Return (X, Y) of the center of cell containing provided text 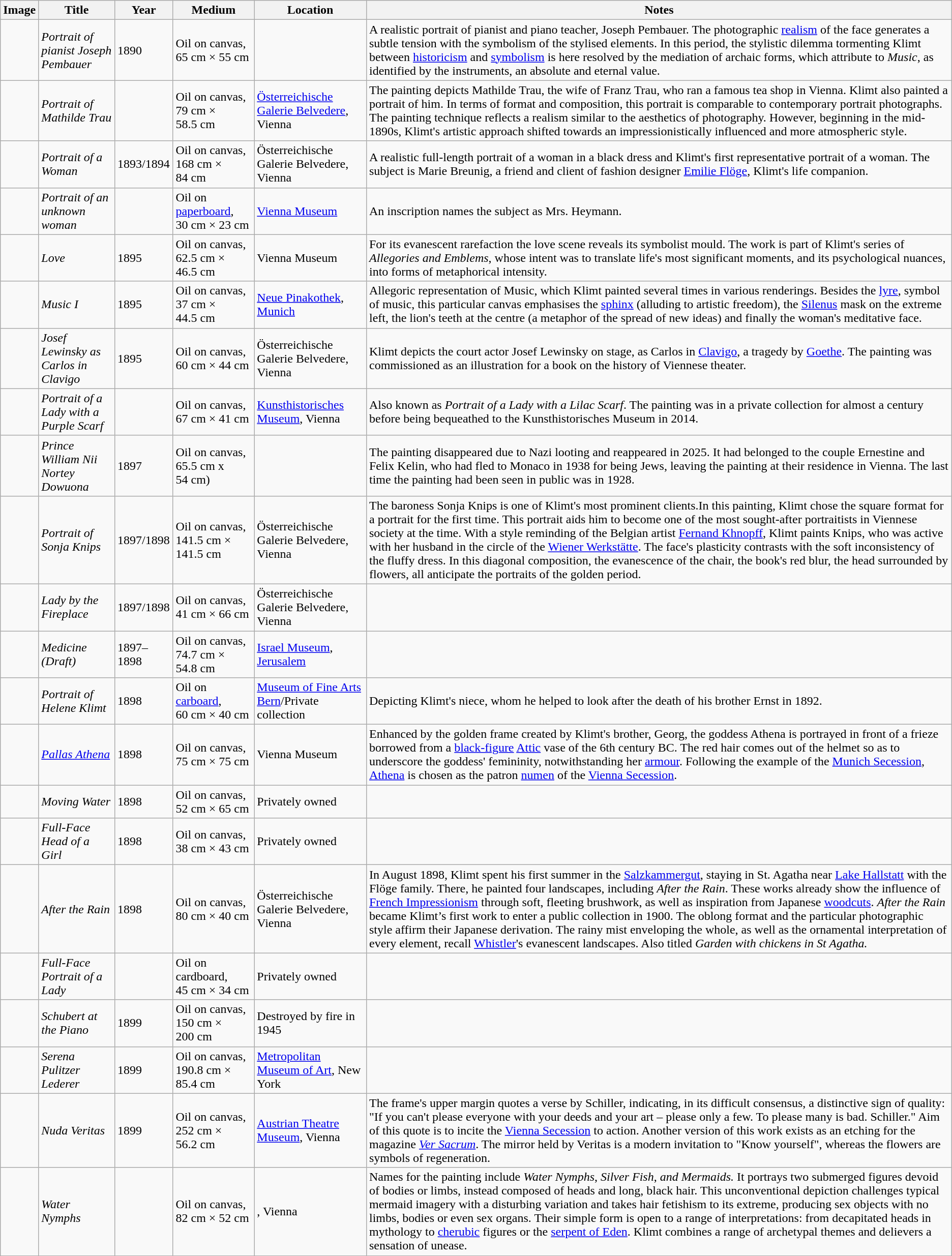
1893/1894 (143, 164)
Oil on canvas, 141.5 cm × 141.5 cm (214, 540)
Portrait of an unknown woman (77, 211)
Oil on carboard, 60 cm × 40 cm (214, 701)
Medicine (Draft) (77, 654)
Year (143, 10)
Israel Museum, Jerusalem (310, 654)
Neue Pinakothek, Munich (310, 305)
1890 (143, 50)
Oil on canvas, 41 cm × 66 cm (214, 607)
Location (310, 10)
Destroyed by fire in 1945 (310, 1023)
Oil on canvas, 82 cm × 52 cm (214, 1211)
Metropolitan Museum of Art, New York (310, 1070)
Portrait of a Woman (77, 164)
Oil on canvas, 65.5 cm x 54 cm) (214, 466)
Oil on canvas, 52 cm × 65 cm (214, 801)
Medium (214, 10)
Austrian Theatre Museum, Vienna (310, 1130)
Oil on cardboard, 45 cm × 34 cm (214, 976)
Full-Face Portrait of a Lady (77, 976)
Nuda Veritas (77, 1130)
Title (77, 10)
Josef Lewinsky as Carlos in Clavigo (77, 358)
Oil on canvas, 190.8 cm × 85.4 cm (214, 1070)
Image (19, 10)
Full-Face Head of a Girl (77, 842)
Oil on canvas, 252 cm × 56.2 cm (214, 1130)
Oil on canvas, 62.5 cm × 46.5 cm (214, 258)
Lady by the Fireplace (77, 607)
After the Rain (77, 909)
Depicting Klimt's niece, whom he helped to look after the death of his brother Ernst in 1892. (659, 701)
Prince William Nii Nortey Dowuona (77, 466)
Portrait of pianist Joseph Pembauer (77, 50)
Oil on paperboard, 30 cm × 23 cm (214, 211)
Oil on canvas, 74.7 cm × 54.8 cm (214, 654)
Love (77, 258)
Oil on canvas, 37 cm × 44.5 cm (214, 305)
Portrait of Mathilde Trau (77, 111)
Water Nymphs (77, 1211)
Oil on canvas, 79 cm × 58.5 cm (214, 111)
Portrait of Helene Klimt (77, 701)
Oil on canvas, 80 cm × 40 cm (214, 909)
An inscription names the subject as Mrs. Heymann. (659, 211)
Oil on canvas, 60 cm × 44 cm (214, 358)
Music I (77, 305)
1897–1898 (143, 654)
Oil on canvas, 75 cm × 75 cm (214, 755)
Oil on canvas, 150 cm × 200 cm (214, 1023)
Portrait of Sonja Knips (77, 540)
Museum of Fine Arts Bern/Private collection (310, 701)
Schubert at the Piano (77, 1023)
Kunsthistorisches Museum, Vienna (310, 412)
Serena Pulitzer Lederer (77, 1070)
Portrait of a Lady with a Purple Scarf (77, 412)
Moving Water (77, 801)
Oil on canvas, 65 cm × 55 cm (214, 50)
1897 (143, 466)
Notes (659, 10)
Oil on canvas, 38 cm × 43 cm (214, 842)
, Vienna (310, 1211)
Oil on canvas, 67 cm × 41 cm (214, 412)
Pallas Athena (77, 755)
Oil on canvas, 168 cm × 84 cm (214, 164)
